Search for the cell housing the specified text and yield its [X, Y] center coordinate. 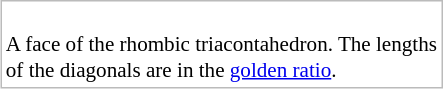
A face of the rhombic triacontahedron. The lengths of the diagonals are in the golden ratio. [221, 44]
